Scan for the cell matching the given text and deliver its [X, Y] coordinate at center. 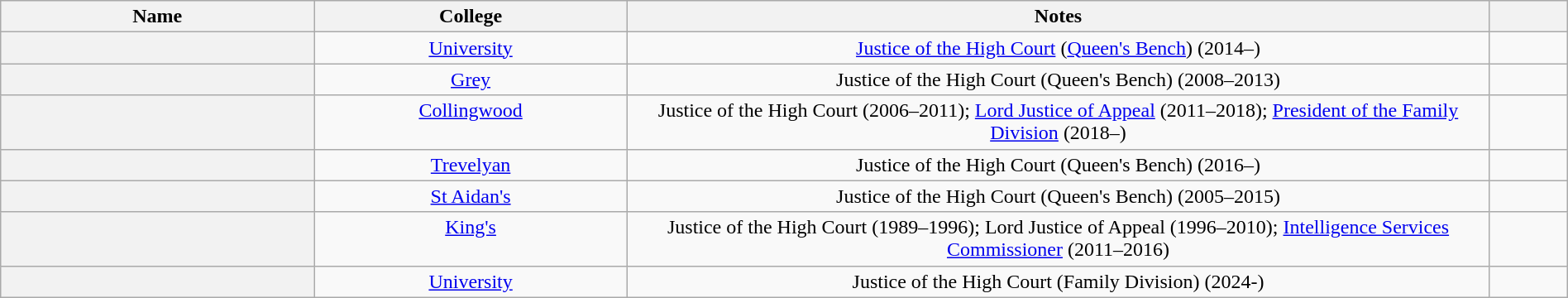
Justice of the High Court (Family Division) (2024-) [1059, 281]
Justice of the High Court (Queen's Bench) (2016–) [1059, 165]
Justice of the High Court (1989–1996); Lord Justice of Appeal (1996–2010); Intelligence Services Commissioner (2011–2016) [1059, 238]
Trevelyan [471, 165]
Justice of the High Court (Queen's Bench) (2005–2015) [1059, 196]
Collingwood [471, 123]
Justice of the High Court (2006–2011); Lord Justice of Appeal (2011–2018); President of the Family Division (2018–) [1059, 123]
Grey [471, 79]
St Aidan's [471, 196]
Justice of the High Court (Queen's Bench) (2014–) [1059, 48]
Notes [1059, 17]
Name [157, 17]
King's [471, 238]
College [471, 17]
Justice of the High Court (Queen's Bench) (2008–2013) [1059, 79]
